From the cell containing the given text, extract its center point as (x, y) coordinate. 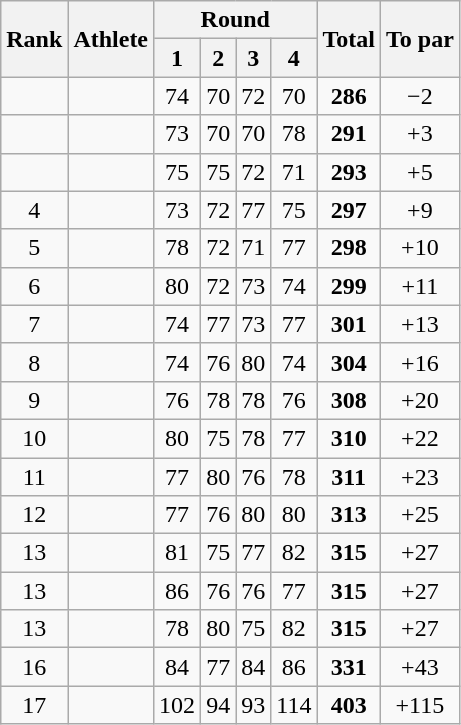
3 (254, 58)
94 (218, 705)
286 (349, 96)
93 (254, 705)
298 (349, 248)
102 (178, 705)
11 (34, 477)
To par (420, 39)
297 (349, 210)
+10 (420, 248)
+25 (420, 515)
9 (34, 400)
17 (34, 705)
291 (349, 134)
331 (349, 667)
301 (349, 324)
10 (34, 438)
+20 (420, 400)
+9 (420, 210)
Round (236, 20)
7 (34, 324)
+11 (420, 286)
313 (349, 515)
+115 (420, 705)
311 (349, 477)
+5 (420, 172)
310 (349, 438)
2 (218, 58)
+43 (420, 667)
293 (349, 172)
Athlete (111, 39)
6 (34, 286)
304 (349, 362)
+13 (420, 324)
−2 (420, 96)
Total (349, 39)
299 (349, 286)
16 (34, 667)
Rank (34, 39)
114 (294, 705)
+3 (420, 134)
81 (178, 553)
8 (34, 362)
403 (349, 705)
+22 (420, 438)
1 (178, 58)
308 (349, 400)
+23 (420, 477)
12 (34, 515)
+16 (420, 362)
5 (34, 248)
